Provide the (x, y) coordinate of the cell's center where the given text is located.  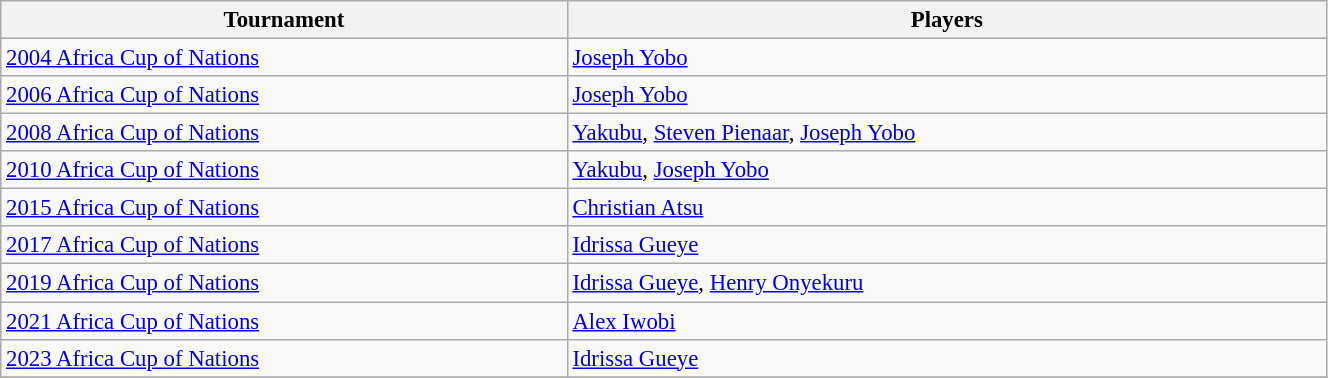
2010 Africa Cup of Nations (284, 170)
Christian Atsu (946, 208)
2006 Africa Cup of Nations (284, 95)
Players (946, 20)
2017 Africa Cup of Nations (284, 245)
Alex Iwobi (946, 321)
Yakubu, Steven Pienaar, Joseph Yobo (946, 133)
2021 Africa Cup of Nations (284, 321)
Yakubu, Joseph Yobo (946, 170)
2008 Africa Cup of Nations (284, 133)
Tournament (284, 20)
2019 Africa Cup of Nations (284, 283)
Idrissa Gueye, Henry Onyekuru (946, 283)
2004 Africa Cup of Nations (284, 58)
2023 Africa Cup of Nations (284, 358)
2015 Africa Cup of Nations (284, 208)
